Return the (x, y) coordinate for the center point of the cell that contains the specified text.  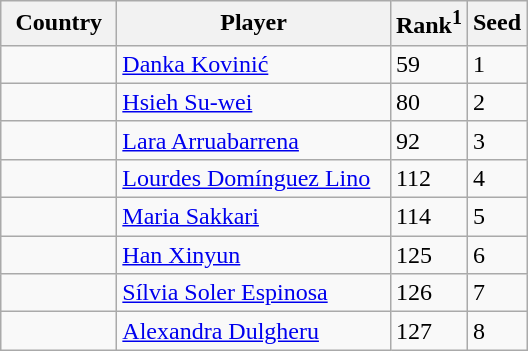
Lourdes Domínguez Lino (254, 178)
1 (496, 64)
127 (428, 331)
59 (428, 64)
Hsieh Su-wei (254, 102)
5 (496, 217)
80 (428, 102)
Seed (496, 24)
Han Xinyun (254, 255)
112 (428, 178)
7 (496, 293)
114 (428, 217)
Lara Arruabarrena (254, 140)
Sílvia Soler Espinosa (254, 293)
Maria Sakkari (254, 217)
Rank1 (428, 24)
Player (254, 24)
92 (428, 140)
8 (496, 331)
126 (428, 293)
Alexandra Dulgheru (254, 331)
6 (496, 255)
3 (496, 140)
Country (59, 24)
4 (496, 178)
Danka Kovinić (254, 64)
2 (496, 102)
125 (428, 255)
